Extract the (X, Y) coordinate from the center of the cell holding the provided text.  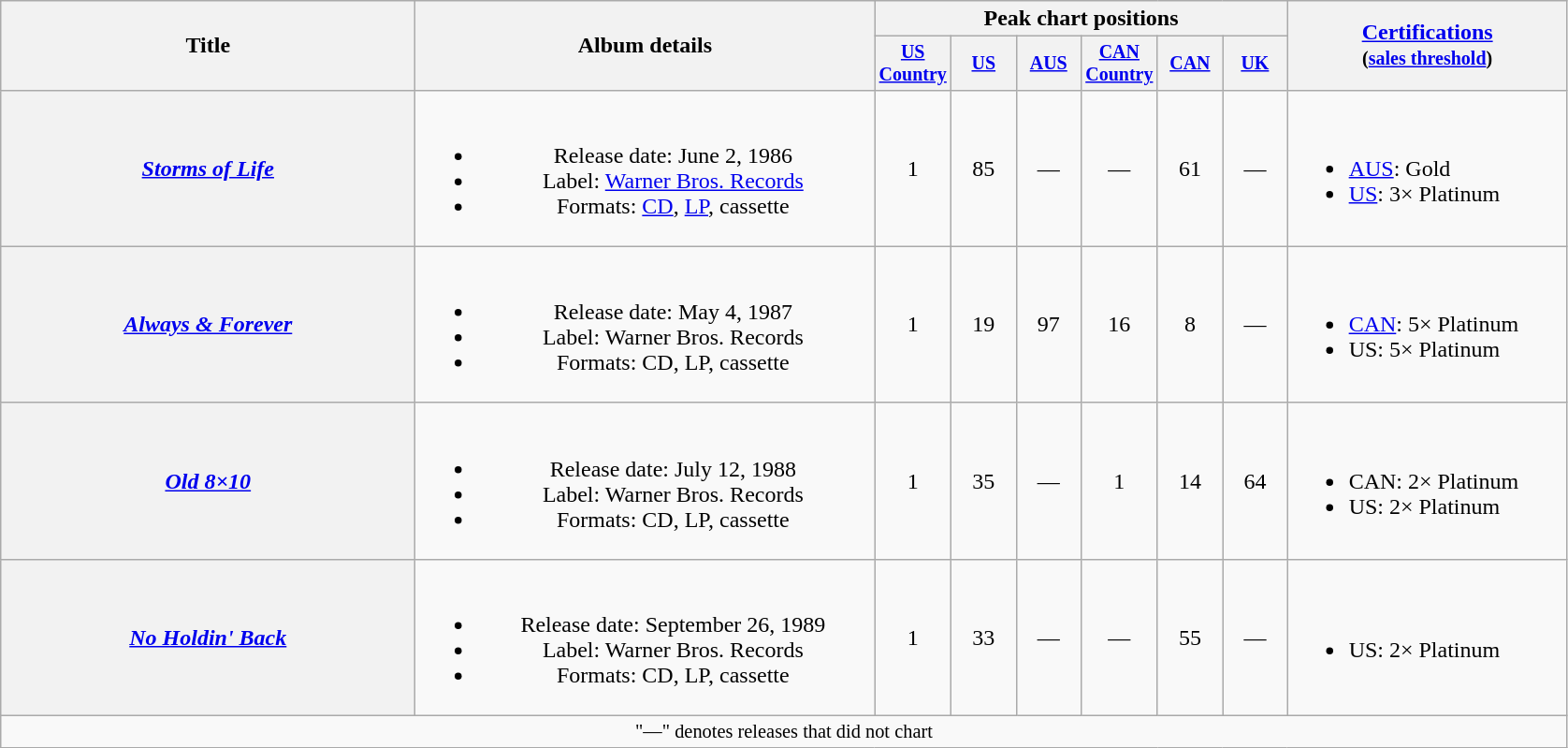
No Holdin' Back (208, 637)
Always & Forever (208, 324)
19 (984, 324)
Storms of Life (208, 169)
55 (1190, 637)
CAN (1190, 64)
97 (1048, 324)
33 (984, 637)
61 (1190, 169)
16 (1119, 324)
"—" denotes releases that did not chart (784, 732)
UK (1256, 64)
Release date: July 12, 1988Label: Warner Bros. RecordsFormats: CD, LP, cassette (646, 481)
Title (208, 46)
Peak chart positions (1082, 19)
Certifications(sales threshold) (1428, 46)
14 (1190, 481)
AUS: GoldUS: 3× Platinum (1428, 169)
CAN Country (1119, 64)
Release date: September 26, 1989Label: Warner Bros. RecordsFormats: CD, LP, cassette (646, 637)
35 (984, 481)
Release date: May 4, 1987Label: Warner Bros. RecordsFormats: CD, LP, cassette (646, 324)
64 (1256, 481)
CAN: 5× PlatinumUS: 5× Platinum (1428, 324)
AUS (1048, 64)
Old 8×10 (208, 481)
US (984, 64)
CAN: 2× PlatinumUS: 2× Platinum (1428, 481)
Album details (646, 46)
8 (1190, 324)
85 (984, 169)
US: 2× Platinum (1428, 637)
Release date: June 2, 1986Label: Warner Bros. RecordsFormats: CD, LP, cassette (646, 169)
US Country (913, 64)
